Detect which cell encompasses the target text, then output its (x, y) center coordinate. 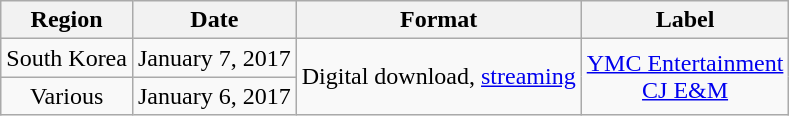
Date (214, 20)
YMC EntertainmentCJ E&M (685, 77)
January 7, 2017 (214, 58)
South Korea (67, 58)
Digital download, streaming (438, 77)
Region (67, 20)
Format (438, 20)
Label (685, 20)
January 6, 2017 (214, 96)
Various (67, 96)
